From the cell containing the given text, extract its center point as (x, y) coordinate. 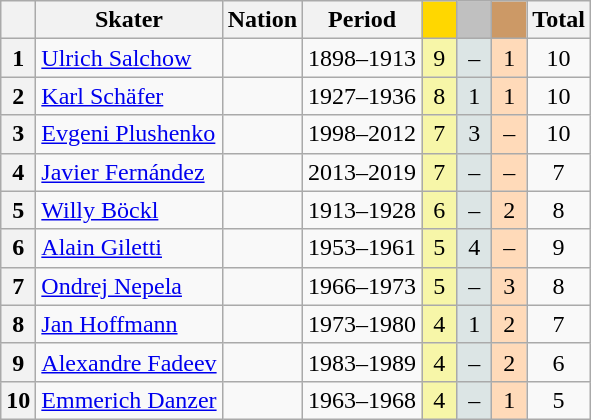
2013–2019 (362, 172)
1998–2012 (362, 134)
1953–1961 (362, 248)
Alain Giletti (129, 248)
Evgeni Plushenko (129, 134)
Ulrich Salchow (129, 58)
1963–1968 (362, 400)
Emmerich Danzer (129, 400)
Javier Fernández (129, 172)
Willy Böckl (129, 210)
1983–1989 (362, 362)
Period (362, 20)
1973–1980 (362, 324)
Karl Schäfer (129, 96)
Ondrej Nepela (129, 286)
1913–1928 (362, 210)
Alexandre Fadeev (129, 362)
1898–1913 (362, 58)
Total (559, 20)
Jan Hoffmann (129, 324)
Nation (262, 20)
Skater (129, 20)
1927–1936 (362, 96)
1966–1973 (362, 286)
